Identify which cell holds the provided text, then report its [x, y] central coordinate. 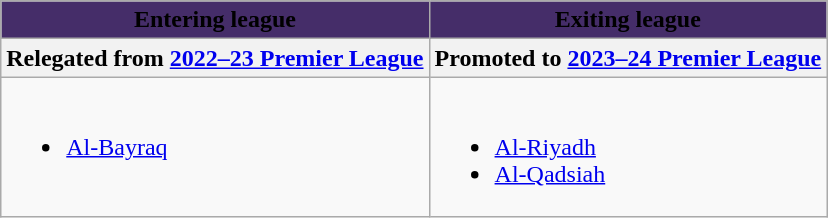
Al-RiyadhAl-Qadsiah [628, 147]
Relegated from 2022–23 Premier League [215, 58]
Exiting league [628, 20]
Entering league [215, 20]
Promoted to 2023–24 Premier League [628, 58]
Al-Bayraq [215, 147]
